Capture the cell that displays the provided text and extract its (x, y) central coordinate. 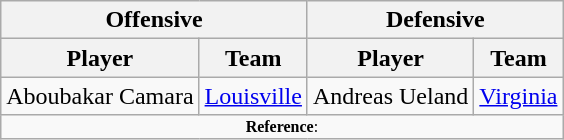
Reference: (282, 127)
Offensive (154, 20)
Defensive (435, 20)
Louisville (253, 96)
Andreas Ueland (390, 96)
Virginia (518, 96)
Aboubakar Camara (100, 96)
